Scan for the cell matching the given text and deliver its [X, Y] coordinate at center. 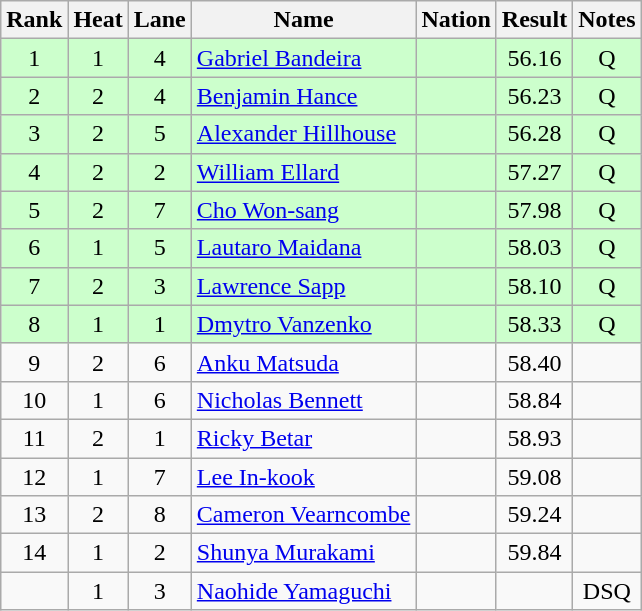
Name [304, 20]
59.08 [534, 477]
Heat [98, 20]
56.16 [534, 58]
Lautaro Maidana [304, 248]
57.27 [534, 172]
Dmytro Vanzenko [304, 324]
Result [534, 20]
12 [34, 477]
58.33 [534, 324]
Shunya Murakami [304, 553]
DSQ [607, 591]
William Ellard [304, 172]
58.93 [534, 438]
59.84 [534, 553]
Naohide Yamaguchi [304, 591]
Benjamin Hance [304, 96]
11 [34, 438]
Gabriel Bandeira [304, 58]
Rank [34, 20]
Lawrence Sapp [304, 286]
Cho Won-sang [304, 210]
13 [34, 515]
56.28 [534, 134]
58.10 [534, 286]
59.24 [534, 515]
Notes [607, 20]
58.40 [534, 362]
Alexander Hillhouse [304, 134]
Lane [160, 20]
Nicholas Bennett [304, 400]
Ricky Betar [304, 438]
56.23 [534, 96]
9 [34, 362]
Nation [456, 20]
58.03 [534, 248]
Anku Matsuda [304, 362]
Lee In-kook [304, 477]
14 [34, 553]
Cameron Vearncombe [304, 515]
10 [34, 400]
58.84 [534, 400]
57.98 [534, 210]
